Extract the (X, Y) coordinate from the center of the cell holding the provided text.  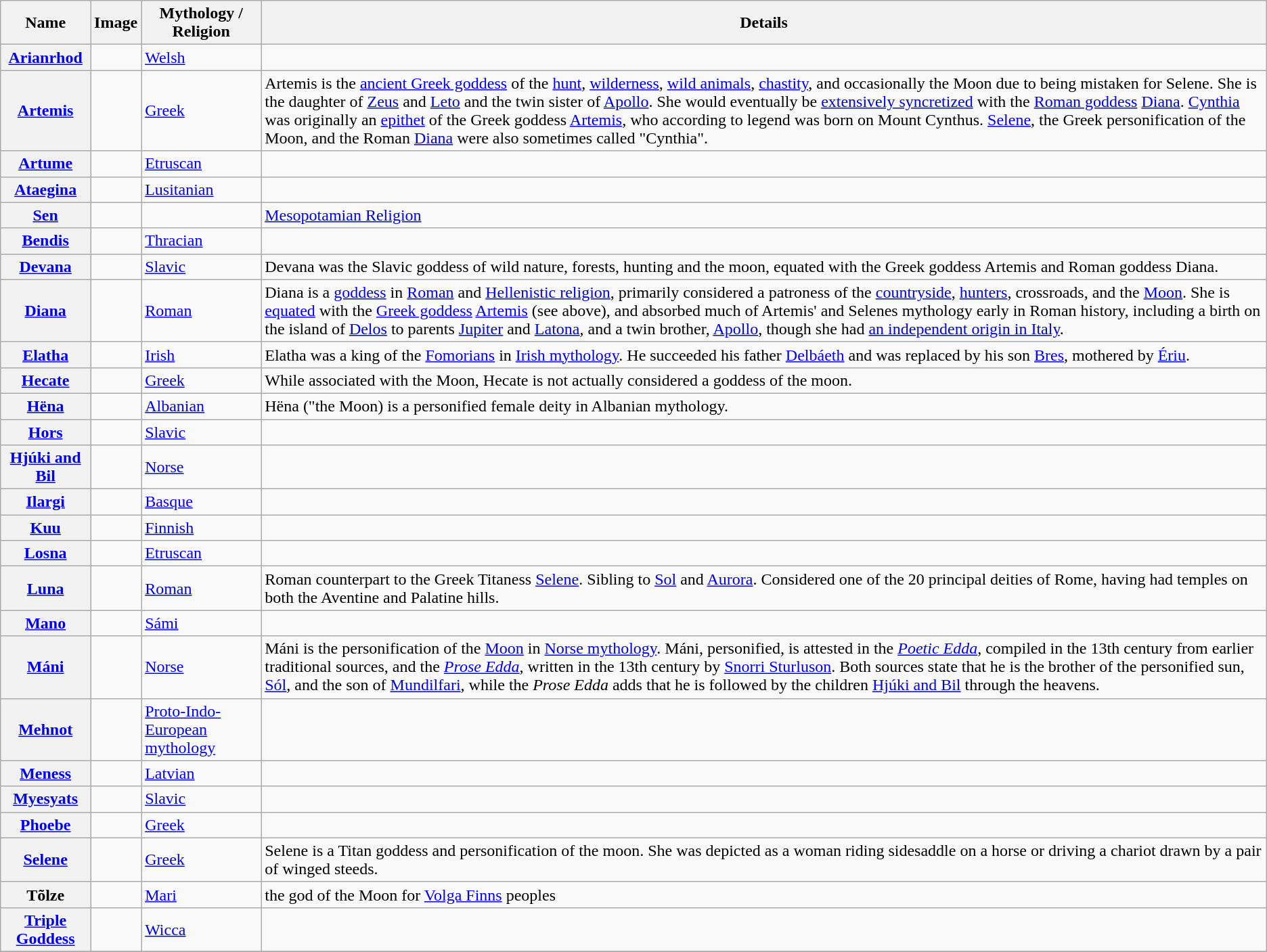
Details (764, 23)
Devana was the Slavic goddess of wild nature, forests, hunting and the moon, equated with the Greek goddess Artemis and Roman goddess Diana. (764, 267)
While associated with the Moon, Hecate is not actually considered a goddess of the moon. (764, 380)
Selene (46, 859)
Name (46, 23)
Myesyats (46, 799)
Welsh (202, 58)
Latvian (202, 773)
Mesopotamian Religion (764, 215)
Mythology / Religion (202, 23)
Máni (46, 667)
Hecate (46, 380)
Hëna (46, 406)
Devana (46, 267)
Phoebe (46, 825)
Mano (46, 623)
Luna (46, 589)
Basque (202, 502)
Irish (202, 355)
Mari (202, 894)
Wicca (202, 930)
Kuu (46, 528)
Ilargi (46, 502)
Finnish (202, 528)
Albanian (202, 406)
Mehnot (46, 729)
Sámi (202, 623)
the god of the Moon for Volga Finns peoples (764, 894)
Arianrhod (46, 58)
Proto-Indo-European mythology (202, 729)
Bendis (46, 241)
Thracian (202, 241)
Elatha was a king of the Fomorians in Irish mythology. He succeeded his father Delbáeth and was replaced by his son Bres, mothered by Ériu. (764, 355)
Meness (46, 773)
Tõlze (46, 894)
Artume (46, 164)
Triple Goddess (46, 930)
Lusitanian (202, 189)
Hjúki and Bil (46, 467)
Losna (46, 553)
Ataegina (46, 189)
Hëna ("the Moon) is a personified female deity in Albanian mythology. (764, 406)
Artemis (46, 111)
Sen (46, 215)
Elatha (46, 355)
Diana (46, 311)
Image (116, 23)
Hors (46, 432)
